Find where the given text appears and provide that cell's center as (x, y) coordinate. 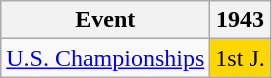
U.S. Championships (106, 58)
Event (106, 20)
1st J. (240, 58)
1943 (240, 20)
